Determine the [X, Y] coordinate at the center of the cell enclosing the given text.  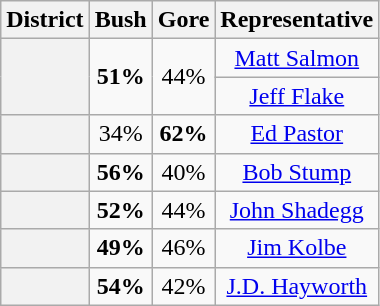
Matt Salmon [297, 58]
54% [120, 286]
49% [120, 248]
Bob Stump [297, 172]
34% [120, 134]
John Shadegg [297, 210]
52% [120, 210]
Bush [120, 20]
51% [120, 77]
J.D. Hayworth [297, 286]
42% [184, 286]
Jim Kolbe [297, 248]
Gore [184, 20]
40% [184, 172]
46% [184, 248]
Representative [297, 20]
Ed Pastor [297, 134]
Jeff Flake [297, 96]
56% [120, 172]
62% [184, 134]
District [45, 20]
